Capture the cell that displays the provided text and extract its [X, Y] central coordinate. 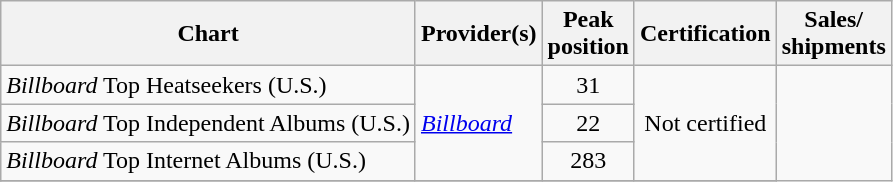
31 [588, 85]
Chart [208, 34]
Billboard Top Heatseekers (U.S.) [208, 85]
283 [588, 161]
Certification [705, 34]
Not certified [705, 123]
Billboard Top Internet Albums (U.S.) [208, 161]
Sales/shipments [834, 34]
22 [588, 123]
Billboard [478, 123]
Provider(s) [478, 34]
Billboard Top Independent Albums (U.S.) [208, 123]
Peakposition [588, 34]
